For the text-containing cell, return its midpoint in [X, Y] coordinate format. 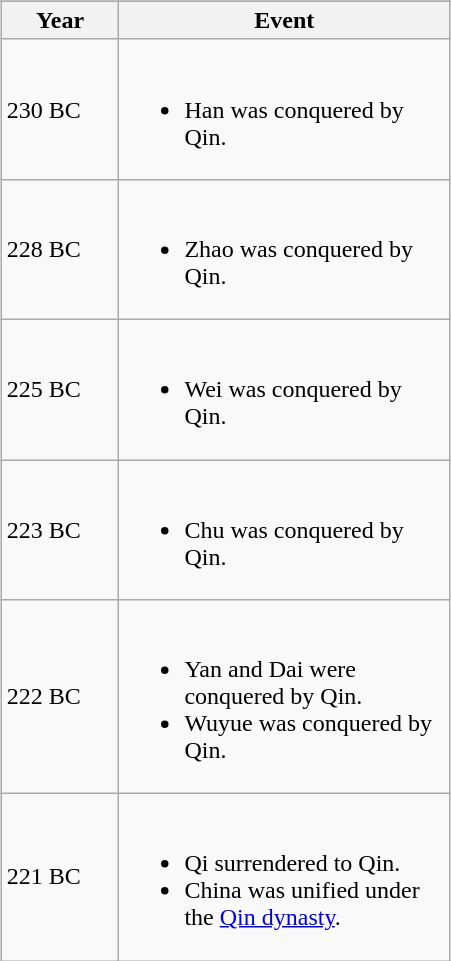
223 BC [60, 530]
Year [60, 20]
222 BC [60, 697]
228 BC [60, 249]
225 BC [60, 389]
Wei was conquered by Qin. [284, 389]
221 BC [60, 878]
230 BC [60, 109]
Chu was conquered by Qin. [284, 530]
Event [284, 20]
Yan and Dai were conquered by Qin.Wuyue was conquered by Qin. [284, 697]
Zhao was conquered by Qin. [284, 249]
Qi surrendered to Qin.China was unified under the Qin dynasty. [284, 878]
Han was conquered by Qin. [284, 109]
